For the text-containing cell, return its midpoint in [X, Y] coordinate format. 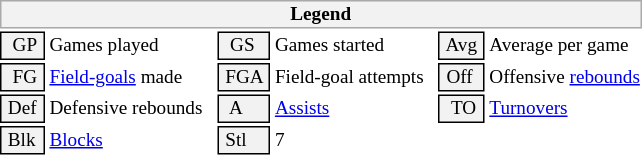
Average per game [565, 46]
Field-goal attempts [354, 77]
GS [244, 46]
TO [462, 108]
Def [22, 108]
Blk [22, 140]
Off [462, 77]
Field-goals made [131, 77]
Offensive rebounds [565, 77]
GP [22, 46]
Games played [131, 46]
Defensive rebounds [131, 108]
FGA [244, 77]
Assists [354, 108]
Legend [320, 14]
Games started [354, 46]
Avg [462, 46]
FG [22, 77]
A [244, 108]
Blocks [131, 140]
7 [354, 140]
Turnovers [565, 108]
Stl [244, 140]
